Scan for the cell matching the given text and deliver its (X, Y) coordinate at center. 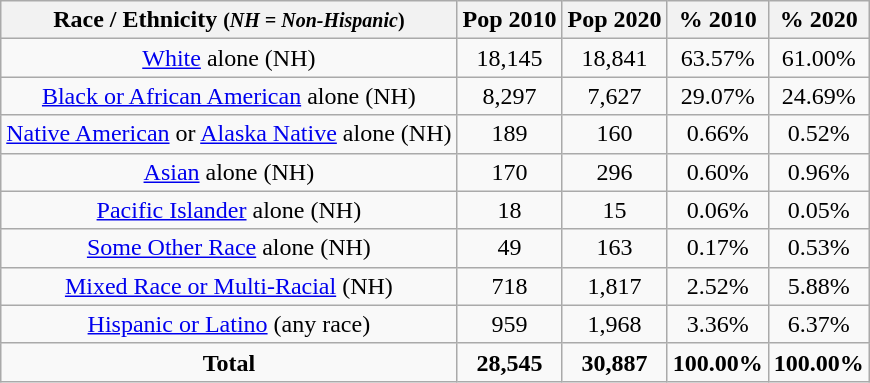
959 (510, 324)
18,145 (510, 58)
49 (510, 248)
163 (614, 248)
5.88% (818, 286)
Some Other Race alone (NH) (229, 248)
0.06% (718, 210)
Race / Ethnicity (NH = Non-Hispanic) (229, 20)
0.53% (818, 248)
718 (510, 286)
0.66% (718, 134)
7,627 (614, 96)
% 2010 (718, 20)
170 (510, 172)
296 (614, 172)
2.52% (718, 286)
29.07% (718, 96)
3.36% (718, 324)
1,968 (614, 324)
160 (614, 134)
Pacific Islander alone (NH) (229, 210)
Pop 2020 (614, 20)
18 (510, 210)
Native American or Alaska Native alone (NH) (229, 134)
Mixed Race or Multi-Racial (NH) (229, 286)
24.69% (818, 96)
6.37% (818, 324)
Total (229, 362)
15 (614, 210)
Hispanic or Latino (any race) (229, 324)
28,545 (510, 362)
0.96% (818, 172)
0.52% (818, 134)
1,817 (614, 286)
Black or African American alone (NH) (229, 96)
% 2020 (818, 20)
Pop 2010 (510, 20)
30,887 (614, 362)
0.17% (718, 248)
18,841 (614, 58)
0.05% (818, 210)
White alone (NH) (229, 58)
0.60% (718, 172)
63.57% (718, 58)
Asian alone (NH) (229, 172)
189 (510, 134)
61.00% (818, 58)
8,297 (510, 96)
